Scan for the cell matching the given text and deliver its [X, Y] coordinate at center. 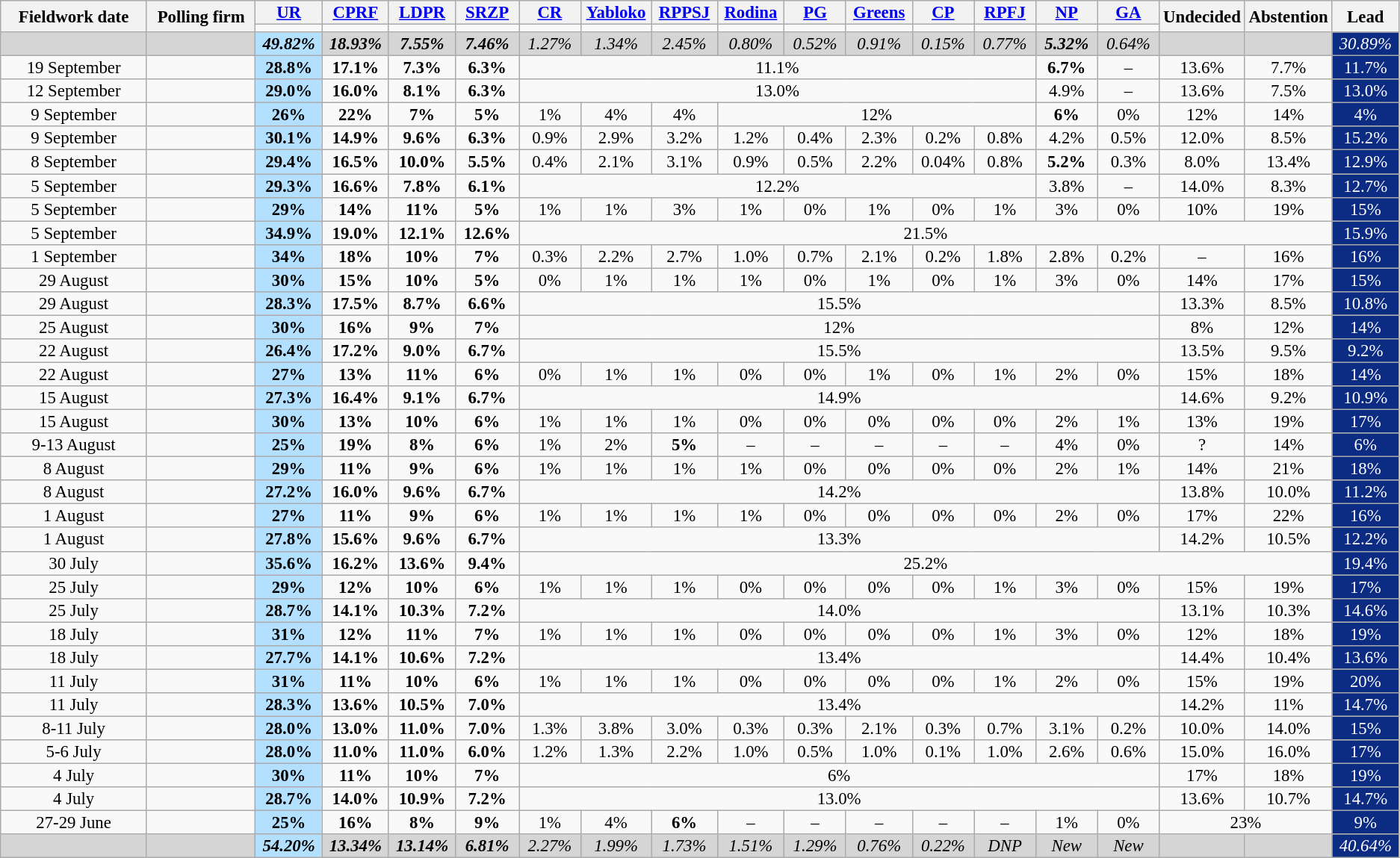
2.9% [616, 139]
6.1% [487, 186]
CPRF [356, 13]
18.93% [356, 44]
20% [1366, 681]
1.34% [616, 44]
12.0% [1202, 139]
15.9% [1366, 233]
? [1202, 445]
2.6% [1067, 752]
0.64% [1128, 44]
RPFJ [1006, 13]
5.32% [1067, 44]
34% [288, 256]
16.2% [356, 563]
0.77% [1006, 44]
35.6% [288, 563]
19.4% [1366, 563]
27.8% [288, 540]
15.2% [1366, 139]
CR [550, 13]
21.5% [926, 233]
12.1% [421, 233]
Polling firm [201, 16]
Lead [1366, 16]
6.81% [487, 846]
19.0% [356, 233]
5.5% [487, 162]
15.0% [1202, 752]
Abstention [1288, 16]
26% [288, 115]
1.8% [1006, 256]
28.8% [288, 68]
4.9% [1067, 91]
8.3% [1288, 186]
8.0% [1202, 162]
5.2% [1067, 162]
0.91% [879, 44]
34.9% [288, 233]
2.7% [684, 256]
16.4% [356, 398]
0.52% [816, 44]
29.4% [288, 162]
8.7% [421, 304]
Undecided [1202, 16]
6.6% [487, 304]
GA [1128, 13]
27.3% [288, 398]
0.15% [943, 44]
30.89% [1366, 44]
10.8% [1366, 304]
27.2% [288, 492]
UR [288, 13]
29.0% [288, 91]
5-6 July [74, 752]
11.2% [1366, 492]
19 September [74, 68]
17.5% [356, 304]
7.3% [421, 68]
4.2% [1067, 139]
13.5% [1202, 351]
10.7% [1288, 799]
1.99% [616, 846]
1.27% [550, 44]
16.6% [356, 186]
LDPR [421, 13]
13.34% [356, 846]
23% [1246, 823]
1 September [74, 256]
0.22% [943, 846]
6.0% [487, 752]
16.5% [356, 162]
7.8% [421, 186]
9.4% [487, 563]
54.20% [288, 846]
2.8% [1067, 256]
Greens [879, 13]
12.6% [487, 233]
12.7% [1366, 186]
12.9% [1366, 162]
11.1% [778, 68]
CP [943, 13]
27.7% [288, 658]
3.2% [684, 139]
25 August [74, 327]
13.8% [1202, 492]
NP [1067, 13]
Rodina [751, 13]
7.46% [487, 44]
0.76% [879, 846]
10.6% [421, 658]
8-11 July [74, 728]
0.04% [943, 162]
PG [816, 13]
13.14% [421, 846]
8 September [74, 162]
9.5% [1288, 351]
3.0% [684, 728]
8.1% [421, 91]
17.2% [356, 351]
2.27% [550, 846]
Yabloko [616, 13]
DNP [1006, 846]
1.29% [816, 846]
RPPSJ [684, 13]
21% [1288, 469]
7.5% [1288, 91]
14.4% [1202, 658]
26.4% [288, 351]
30 July [74, 563]
29.3% [288, 186]
13.1% [1202, 610]
40.64% [1366, 846]
17.1% [356, 68]
9.1% [421, 398]
SRZP [487, 13]
Fieldwork date [74, 16]
10.4% [1288, 658]
30.1% [288, 139]
27-29 June [74, 823]
9-13 August [74, 445]
25.2% [926, 563]
9.0% [421, 351]
15.6% [356, 540]
2.45% [684, 44]
7.7% [1288, 68]
49.82% [288, 44]
1.51% [751, 846]
7.55% [421, 44]
0.6% [1128, 752]
11.7% [1366, 68]
0.80% [751, 44]
1.73% [684, 846]
2.3% [879, 139]
12 September [74, 91]
0.1% [943, 752]
